For the text-containing cell, return its midpoint in [x, y] coordinate format. 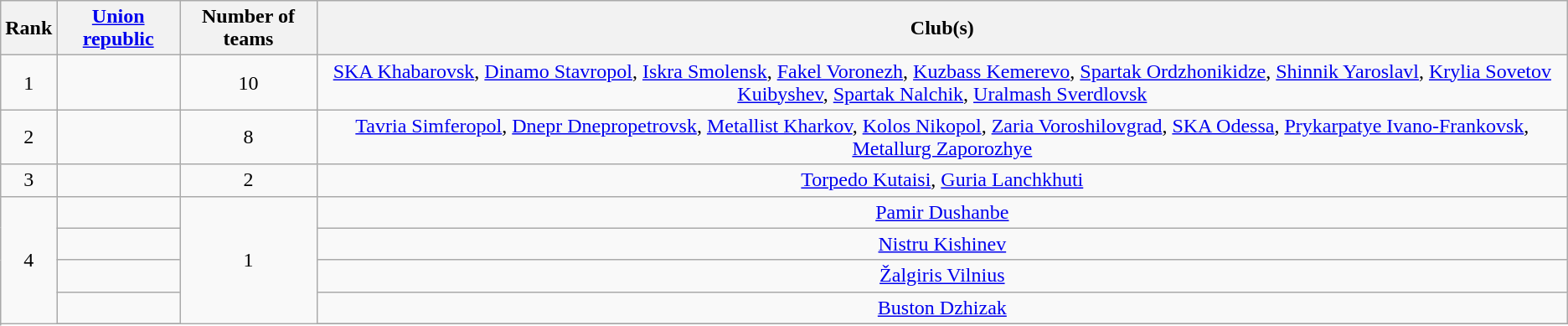
4 [28, 260]
10 [249, 82]
Pamir Dushanbe [941, 212]
Buston Dzhizak [941, 308]
Rank [28, 28]
Žalgiris Vilnius [941, 276]
Number of teams [249, 28]
Torpedo Kutaisi, Guria Lanchkhuti [941, 180]
Nistru Kishinev [941, 244]
Club(s) [941, 28]
Union republic [119, 28]
8 [249, 137]
3 [28, 180]
